Identify which cell holds the provided text, then report its [X, Y] central coordinate. 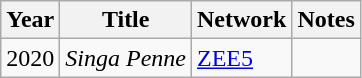
2020 [30, 58]
ZEE5 [242, 58]
Singa Penne [126, 58]
Network [242, 20]
Year [30, 20]
Notes [326, 20]
Title [126, 20]
